Identify which cell holds the provided text, then report its (x, y) central coordinate. 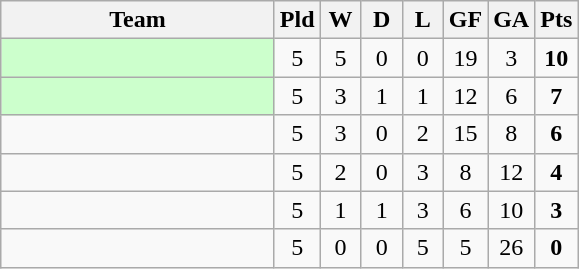
26 (512, 248)
D (382, 20)
4 (556, 172)
Team (138, 20)
GA (512, 20)
Pld (297, 20)
GF (465, 20)
19 (465, 58)
L (422, 20)
W (340, 20)
15 (465, 134)
Pts (556, 20)
7 (556, 96)
